For the text-containing cell, return its midpoint in (x, y) coordinate format. 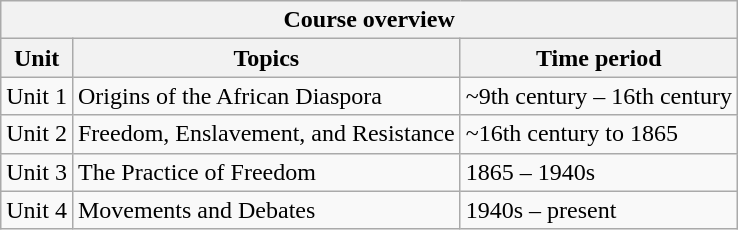
Course overview (370, 20)
The Practice of Freedom (266, 172)
~16th century to 1865 (598, 134)
~9th century – 16th century (598, 96)
Origins of the African Diaspora (266, 96)
Freedom, Enslavement, and Resistance (266, 134)
Unit (37, 58)
Time period (598, 58)
Unit 1 (37, 96)
Unit 2 (37, 134)
Movements and Debates (266, 210)
Topics (266, 58)
Unit 4 (37, 210)
Unit 3 (37, 172)
1865 – 1940s (598, 172)
1940s – present (598, 210)
